Locate the cell with the specified text and output its [X, Y] center coordinate. 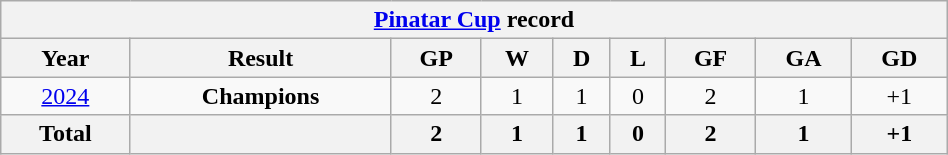
GP [436, 58]
Year [66, 58]
L [638, 58]
GF [710, 58]
Pinatar Cup record [474, 20]
Champions [260, 96]
Total [66, 134]
W [516, 58]
D [582, 58]
GA [804, 58]
GD [899, 58]
Result [260, 58]
2024 [66, 96]
